From the cell containing the given text, extract its center point as [X, Y] coordinate. 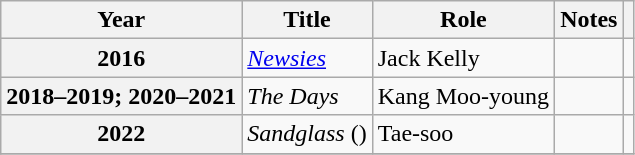
Kang Moo-young [463, 96]
Title [307, 20]
Notes [589, 20]
2018–2019; 2020–2021 [122, 96]
Sandglass () [307, 134]
2016 [122, 58]
Role [463, 20]
Year [122, 20]
2022 [122, 134]
The Days [307, 96]
Jack Kelly [463, 58]
Tae-soo [463, 134]
Newsies [307, 58]
